Extract the (X, Y) coordinate from the center of the cell holding the provided text.  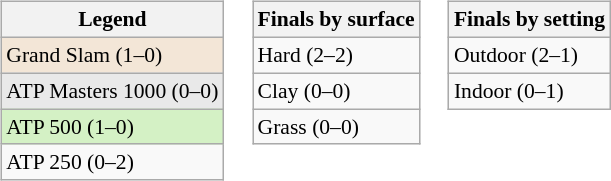
Legend (112, 20)
Outdoor (2–1) (530, 55)
Finals by setting (530, 20)
Indoor (0–1) (530, 91)
Grand Slam (1–0) (112, 55)
Grass (0–0) (336, 127)
ATP 500 (1–0) (112, 127)
Finals by surface (336, 20)
Clay (0–0) (336, 91)
Hard (2–2) (336, 55)
ATP 250 (0–2) (112, 162)
ATP Masters 1000 (0–0) (112, 91)
